Pinpoint the cell where the given text exists, returning its [X, Y] midpoint coordinate. 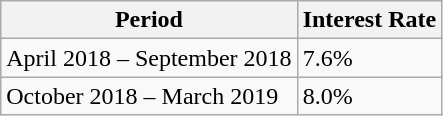
Period [149, 20]
Interest Rate [370, 20]
October 2018 – March 2019 [149, 96]
April 2018 – September 2018 [149, 58]
7.6% [370, 58]
8.0% [370, 96]
